Detect which cell encompasses the target text, then output its [x, y] center coordinate. 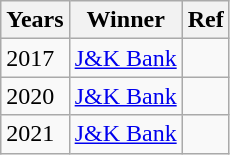
Ref [206, 20]
Winner [126, 20]
2020 [35, 96]
2017 [35, 58]
2021 [35, 134]
Years [35, 20]
